Find where the given text appears and provide that cell's center as (x, y) coordinate. 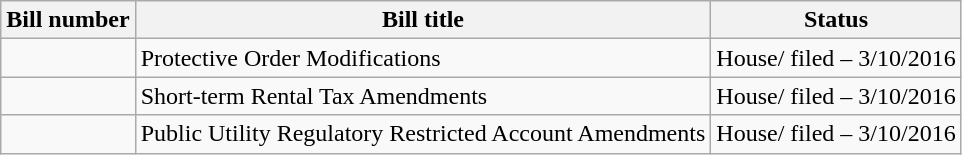
Bill number (68, 20)
Protective Order Modifications (423, 58)
Short-term Rental Tax Amendments (423, 96)
Public Utility Regulatory Restricted Account Amendments (423, 134)
Bill title (423, 20)
Status (836, 20)
